Return (X, Y) of the center of cell containing provided text 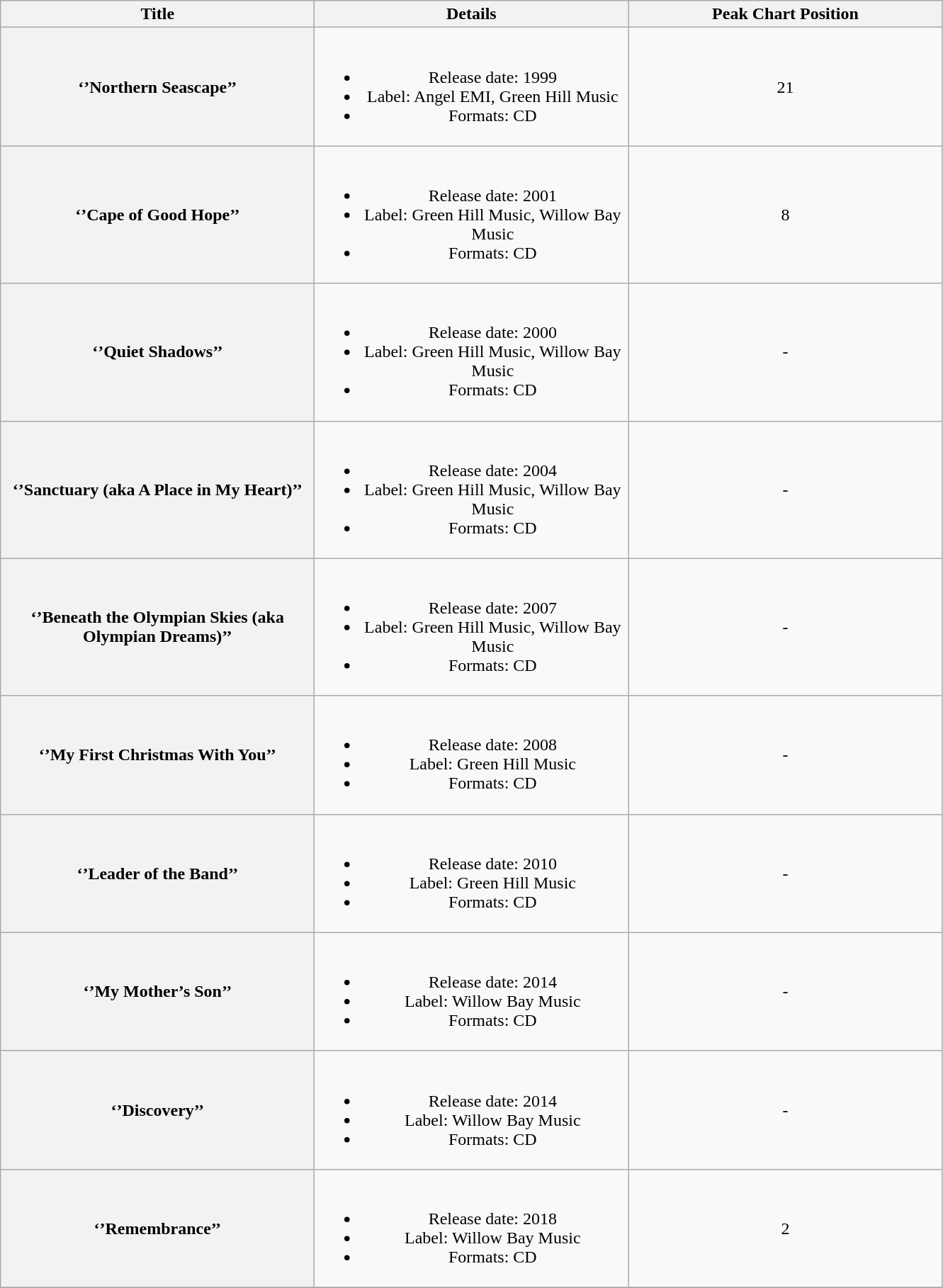
2 (785, 1228)
‘’My First Christmas With You’’ (157, 755)
Details (472, 14)
‘’Discovery’’ (157, 1109)
‘’Quiet Shadows’’ (157, 352)
Release date: 2008Label: Green Hill MusicFormats: CD (472, 755)
Peak Chart Position (785, 14)
‘’Beneath the Olympian Skies (aka Olympian Dreams)’’ (157, 627)
Release date: 1999Label: Angel EMI, Green Hill MusicFormats: CD (472, 86)
Release date: 2000Label: Green Hill Music, Willow Bay MusicFormats: CD (472, 352)
8 (785, 215)
‘’Northern Seascape’’ (157, 86)
Release date: 2007Label: Green Hill Music, Willow Bay MusicFormats: CD (472, 627)
‘’My Mother’s Son’’ (157, 992)
Release date: 2004Label: Green Hill Music, Willow Bay MusicFormats: CD (472, 490)
‘’Remembrance’’ (157, 1228)
‘’Cape of Good Hope’’ (157, 215)
Release date: 2010Label: Green Hill MusicFormats: CD (472, 873)
21 (785, 86)
‘’Leader of the Band’’ (157, 873)
Release date: 2001Label: Green Hill Music, Willow Bay MusicFormats: CD (472, 215)
Title (157, 14)
‘’Sanctuary (aka A Place in My Heart)’’ (157, 490)
Release date: 2018Label: Willow Bay MusicFormats: CD (472, 1228)
